Search for the cell housing the specified text and yield its (X, Y) center coordinate. 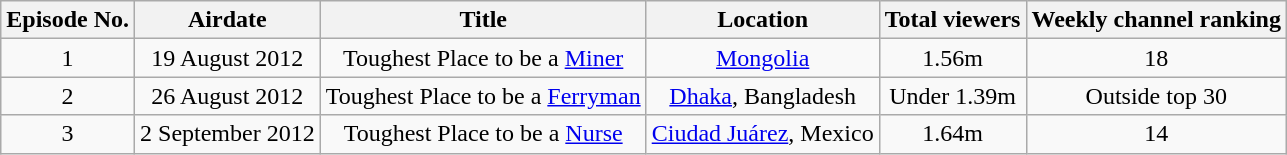
2 (68, 96)
Title (483, 20)
Weekly channel ranking (1156, 20)
Airdate (228, 20)
3 (68, 134)
Outside top 30 (1156, 96)
1.64m (952, 134)
18 (1156, 58)
Location (762, 20)
Toughest Place to be a Ferryman (483, 96)
Under 1.39m (952, 96)
Total viewers (952, 20)
Toughest Place to be a Miner (483, 58)
Dhaka, Bangladesh (762, 96)
2 September 2012 (228, 134)
Ciudad Juárez, Mexico (762, 134)
26 August 2012 (228, 96)
1 (68, 58)
19 August 2012 (228, 58)
Mongolia (762, 58)
14 (1156, 134)
Toughest Place to be a Nurse (483, 134)
Episode No. (68, 20)
1.56m (952, 58)
